Find where the given text appears and provide that cell's center as [X, Y] coordinate. 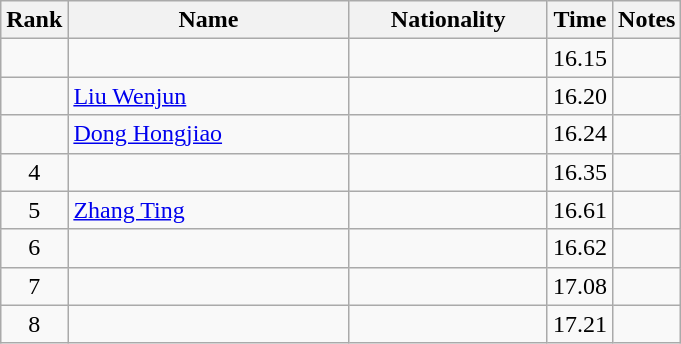
Dong Hongjiao [208, 134]
16.15 [580, 58]
Zhang Ting [208, 210]
7 [34, 286]
Nationality [448, 20]
16.62 [580, 248]
16.20 [580, 96]
Name [208, 20]
8 [34, 324]
16.61 [580, 210]
4 [34, 172]
Liu Wenjun [208, 96]
Rank [34, 20]
Time [580, 20]
5 [34, 210]
17.21 [580, 324]
17.08 [580, 286]
16.35 [580, 172]
Notes [647, 20]
16.24 [580, 134]
6 [34, 248]
